Search for the cell housing the specified text and yield its [X, Y] center coordinate. 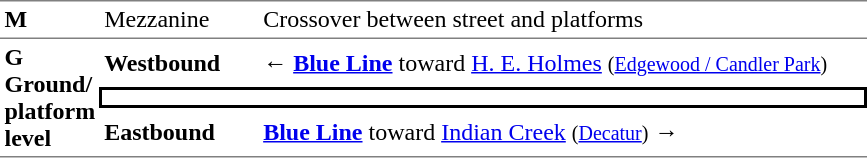
M [50, 19]
Eastbound [180, 132]
Mezzanine [180, 19]
Westbound [180, 63]
GGround/platform level [50, 98]
